Capture the cell that displays the provided text and extract its [x, y] central coordinate. 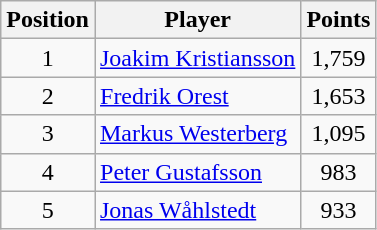
1,759 [338, 58]
1,653 [338, 96]
1 [48, 58]
Fredrik Orest [197, 96]
3 [48, 134]
933 [338, 210]
Peter Gustafsson [197, 172]
Position [48, 20]
2 [48, 96]
Points [338, 20]
Joakim Kristiansson [197, 58]
Jonas Wåhlstedt [197, 210]
Player [197, 20]
983 [338, 172]
1,095 [338, 134]
5 [48, 210]
Markus Westerberg [197, 134]
4 [48, 172]
